Scan for the cell matching the given text and deliver its (X, Y) coordinate at center. 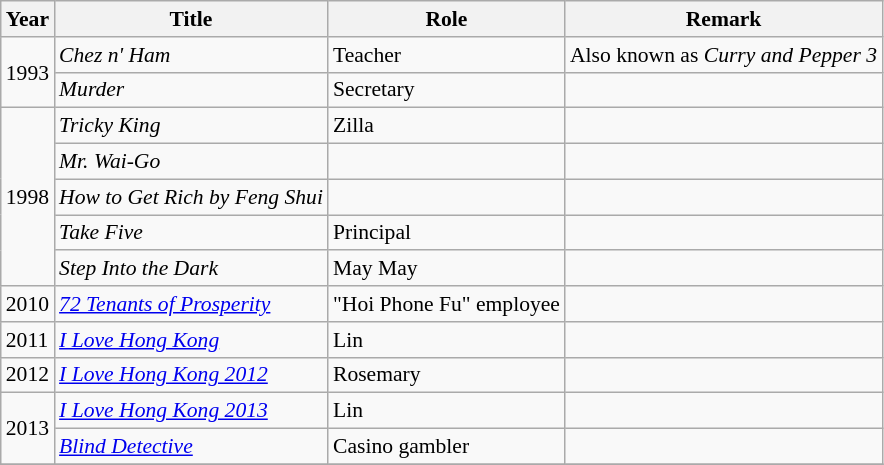
Step Into the Dark (191, 269)
Year (28, 19)
How to Get Rich by Feng Shui (191, 197)
Also known as Curry and Pepper 3 (724, 55)
1998 (28, 197)
May May (446, 269)
Title (191, 19)
Mr. Wai-Go (191, 162)
2011 (28, 340)
Teacher (446, 55)
"Hoi Phone Fu" employee (446, 304)
Casino gambler (446, 447)
2010 (28, 304)
Role (446, 19)
2012 (28, 375)
Blind Detective (191, 447)
Remark (724, 19)
Principal (446, 233)
Murder (191, 90)
Chez n' Ham (191, 55)
2013 (28, 428)
Take Five (191, 233)
I Love Hong Kong (191, 340)
72 Tenants of Prosperity (191, 304)
I Love Hong Kong 2012 (191, 375)
Secretary (446, 90)
1993 (28, 72)
Rosemary (446, 375)
Zilla (446, 126)
I Love Hong Kong 2013 (191, 411)
Tricky King (191, 126)
